Scan for the cell matching the given text and deliver its [x, y] coordinate at center. 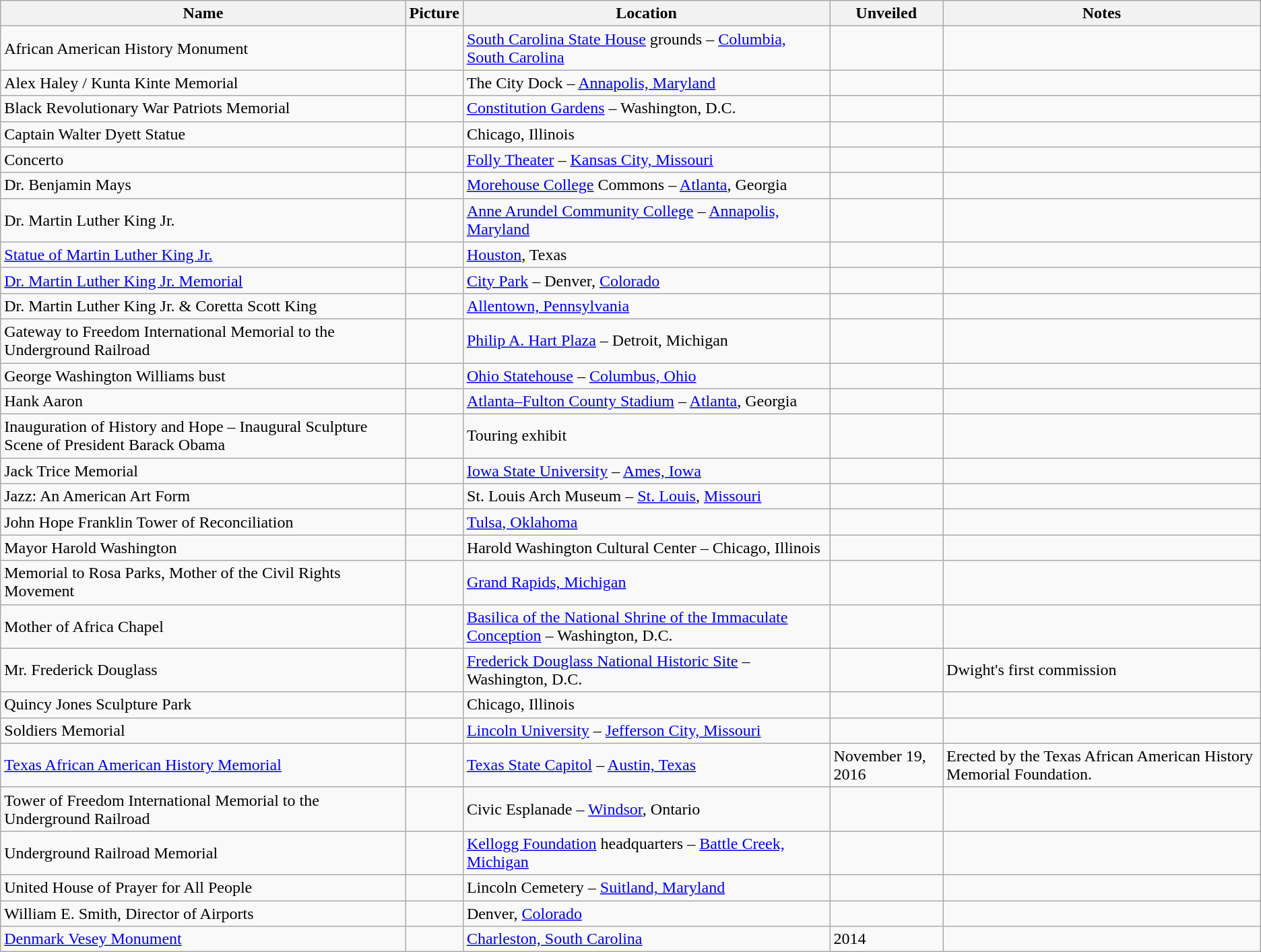
Denver, Colorado [647, 913]
Texas African American History Memorial [203, 765]
Charleston, South Carolina [647, 939]
Harold Washington Cultural Center – Chicago, Illinois [647, 548]
Atlanta–Fulton County Stadium – Atlanta, Georgia [647, 402]
Captain Walter Dyett Statue [203, 134]
Jazz: An American Art Form [203, 497]
United House of Prayer for All People [203, 887]
The City Dock – Annapolis, Maryland [647, 83]
Underground Railroad Memorial [203, 853]
Gateway to Freedom International Memorial to the Underground Railroad [203, 341]
Morehouse College Commons – Atlanta, Georgia [647, 185]
Quincy Jones Sculpture Park [203, 705]
South Carolina State House grounds – Columbia, South Carolina [647, 49]
Tower of Freedom International Memorial to the Underground Railroad [203, 808]
Grand Rapids, Michigan [647, 582]
Concerto [203, 160]
Tulsa, Oklahoma [647, 522]
Mother of Africa Chapel [203, 627]
African American History Monument [203, 49]
Mr. Frederick Douglass [203, 670]
Hank Aaron [203, 402]
Dwight's first commission [1102, 670]
Iowa State University – Ames, Iowa [647, 471]
Kellogg Foundation headquarters – Battle Creek, Michigan [647, 853]
Allentown, Pennsylvania [647, 306]
Inauguration of History and Hope – Inaugural Sculpture Scene of President Barack Obama [203, 437]
Frederick Douglass National Historic Site – Washington, D.C. [647, 670]
Ohio Statehouse – Columbus, Ohio [647, 375]
Dr. Martin Luther King Jr. Memorial [203, 280]
Touring exhibit [647, 437]
Anne Arundel Community College – Annapolis, Maryland [647, 220]
Folly Theater – Kansas City, Missouri [647, 160]
2014 [886, 939]
Lincoln University – Jefferson City, Missouri [647, 730]
Dr. Benjamin Mays [203, 185]
Civic Esplanade – Windsor, Ontario [647, 808]
Black Revolutionary War Patriots Memorial [203, 108]
Mayor Harold Washington [203, 548]
Denmark Vesey Monument [203, 939]
Alex Haley / Kunta Kinte Memorial [203, 83]
Unveiled [886, 13]
John Hope Franklin Tower of Reconciliation [203, 522]
Jack Trice Memorial [203, 471]
Basilica of the National Shrine of the Immaculate Conception – Washington, D.C. [647, 627]
Dr. Martin Luther King Jr. [203, 220]
George Washington Williams bust [203, 375]
St. Louis Arch Museum – St. Louis, Missouri [647, 497]
Lincoln Cemetery – Suitland, Maryland [647, 887]
Location [647, 13]
Notes [1102, 13]
November 19, 2016 [886, 765]
Texas State Capitol – Austin, Texas [647, 765]
Philip A. Hart Plaza – Detroit, Michigan [647, 341]
Memorial to Rosa Parks, Mother of the Civil Rights Movement [203, 582]
Picture [434, 13]
Name [203, 13]
Houston, Texas [647, 255]
City Park – Denver, Colorado [647, 280]
Constitution Gardens – Washington, D.C. [647, 108]
Erected by the Texas African American History Memorial Foundation. [1102, 765]
Statue of Martin Luther King Jr. [203, 255]
Dr. Martin Luther King Jr. & Coretta Scott King [203, 306]
Soldiers Memorial [203, 730]
William E. Smith, Director of Airports [203, 913]
